From the cell containing the given text, extract its center point as [X, Y] coordinate. 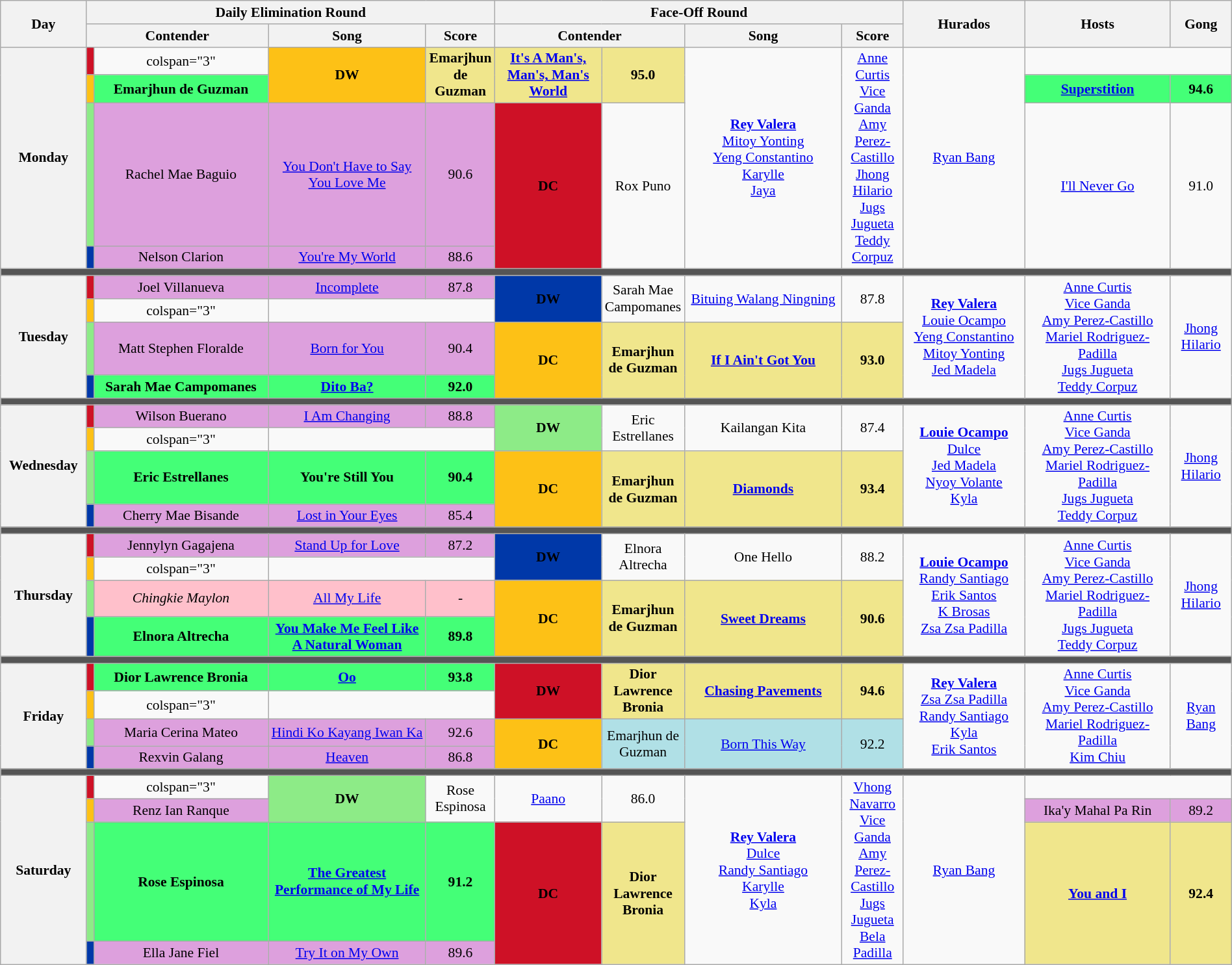
The Greatest Performance of My Life [347, 882]
92.0 [460, 387]
85.4 [460, 516]
Joel Villanueva [181, 287]
91.2 [460, 882]
Born for You [347, 348]
93.0 [873, 360]
Anne CurtisVice GandaAmy Perez-CastilloJhong HilarioJugs JuguetaTeddy Corpuz [873, 158]
All My Life [347, 598]
It's A Man's, Man's, Man's World [548, 75]
One Hello [763, 558]
Friday [44, 716]
Wilson Buerano [181, 417]
Tuesday [44, 337]
I Am Changing [347, 417]
Diamonds [763, 489]
You Don't Have to Say You Love Me [347, 174]
87.4 [873, 428]
Superstition [1097, 90]
Jennylyn Gagajena [181, 546]
Rey ValeraDulceRandy SantiagoKarylleKyla [763, 871]
Heaven [347, 758]
Anne CurtisVice GandaAmy Perez-CastilloMariel Rodriguez-PadillaKim Chiu [1097, 716]
Paano [548, 799]
93.4 [873, 489]
95.0 [643, 75]
Saturday [44, 871]
Rey ValeraMitoy YontingYeng ConstantinoKarylleJaya [763, 158]
You and I [1097, 893]
Cherry Mae Bisande [181, 516]
Monday [44, 158]
You're My World [347, 257]
Hosts [1097, 23]
Gong [1201, 23]
Louie OcampoRandy SantiagoErik SantosK BrosasZsa Zsa Padilla [964, 595]
Thursday [44, 595]
Rexvin Galang [181, 758]
You Make Me Feel Like A Natural Woman [347, 637]
88.8 [460, 417]
Ika'y Mahal Pa Rin [1097, 810]
92.6 [460, 733]
Born This Way [763, 744]
89.8 [460, 637]
Lost in Your Eyes [347, 516]
I'll Never Go [1097, 186]
Chasing Pavements [763, 691]
Oo [347, 677]
Hindi Ko Kayang Iwan Ka [347, 733]
Matt Stephen Floralde [181, 348]
Rachel Mae Baguio [181, 174]
86.8 [460, 758]
- [460, 598]
Rox Puno [643, 186]
Sweet Dreams [763, 619]
88.6 [460, 257]
93.8 [460, 677]
Kailangan Kita [763, 428]
Vhong NavarroVice GandaAmy Perez-CastilloJugs JuguetaBela Padilla [873, 871]
86.0 [643, 799]
Incomplete [347, 287]
Day [44, 23]
Nelson Clarion [181, 257]
89.2 [1201, 810]
You're Still You [347, 478]
Ella Jane Fiel [181, 953]
87.2 [460, 546]
88.2 [873, 558]
Bituing Walang Ningning [763, 299]
Wednesday [44, 467]
Daily Elimination Round [291, 12]
Dito Ba? [347, 387]
92.4 [1201, 893]
Stand Up for Love [347, 546]
Rey ValeraZsa Zsa PadillaRandy SantiagoKylaErik Santos [964, 716]
Rey ValeraLouie OcampoYeng ConstantinoMitoy YontingJed Madela [964, 337]
Louie OcampoDulceJed MadelaNyoy VolanteKyla [964, 467]
If I Ain't Got You [763, 360]
Renz Ian Ranque [181, 810]
89.6 [460, 953]
Hurados [964, 23]
Face-Off Round [699, 12]
92.2 [873, 744]
91.0 [1201, 186]
Maria Cerina Mateo [181, 733]
Chingkie Maylon [181, 598]
Try It on My Own [347, 953]
